Pinpoint the cell where the given text exists, returning its (X, Y) midpoint coordinate. 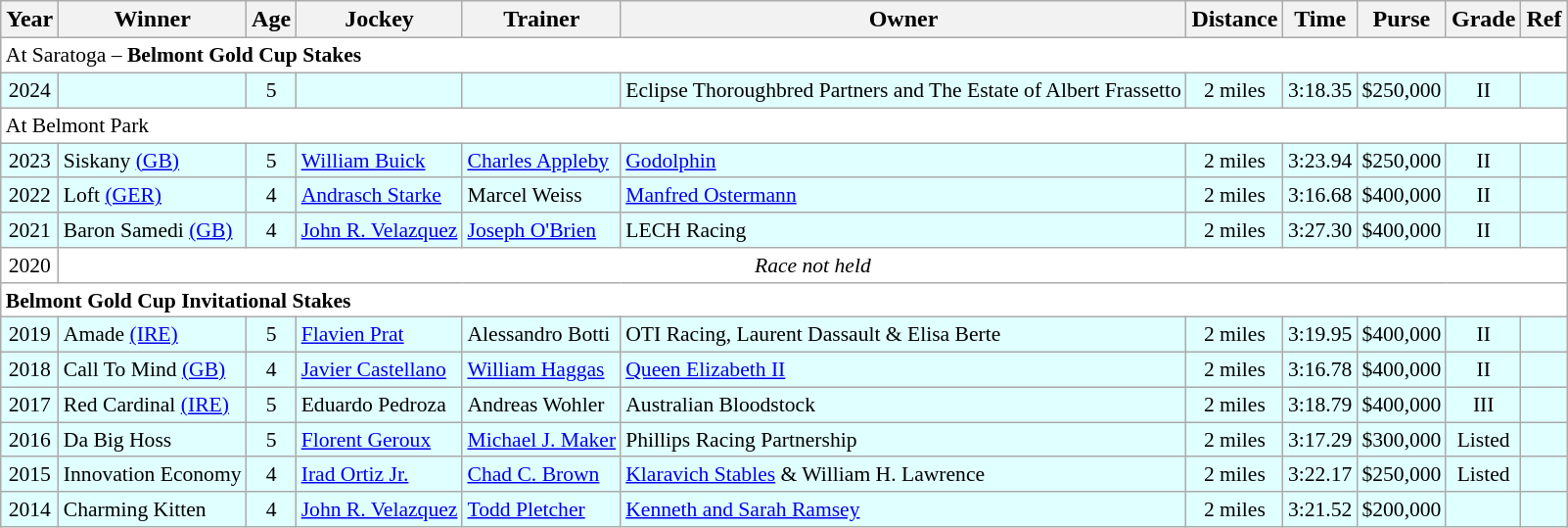
2014 (29, 509)
Irad Ortiz Jr. (380, 474)
Florent Geroux (380, 440)
Eduardo Pedroza (380, 405)
Marcel Weiss (541, 195)
Distance (1235, 20)
Time (1319, 20)
2017 (29, 405)
3:16.78 (1319, 369)
Age (272, 20)
3:16.68 (1319, 195)
Winner (153, 20)
3:23.94 (1319, 161)
Year (29, 20)
OTI Racing, Laurent Dassault & Elisa Berte (903, 335)
2023 (29, 161)
Alessandro Botti (541, 335)
Phillips Racing Partnership (903, 440)
Charming Kitten (153, 509)
Amade (IRE) (153, 335)
2018 (29, 369)
2024 (29, 90)
$200,000 (1402, 509)
Da Big Hoss (153, 440)
2021 (29, 230)
Baron Samedi (GB) (153, 230)
2020 (29, 265)
Grade (1483, 20)
Chad C. Brown (541, 474)
At Belmont Park (784, 125)
Purse (1402, 20)
Todd Pletcher (541, 509)
3:27.30 (1319, 230)
Eclipse Thoroughbred Partners and The Estate of Albert Frassetto (903, 90)
Race not held (812, 265)
Manfred Ostermann (903, 195)
Javier Castellano (380, 369)
At Saratoga – Belmont Gold Cup Stakes (784, 56)
Andrasch Starke (380, 195)
Innovation Economy (153, 474)
Trainer (541, 20)
3:19.95 (1319, 335)
2015 (29, 474)
3:17.29 (1319, 440)
Joseph O'Brien (541, 230)
2016 (29, 440)
LECH Racing (903, 230)
Klaravich Stables & William H. Lawrence (903, 474)
2022 (29, 195)
3:18.35 (1319, 90)
2019 (29, 335)
$300,000 (1402, 440)
William Buick (380, 161)
Andreas Wohler (541, 405)
William Haggas (541, 369)
Australian Bloodstock (903, 405)
Jockey (380, 20)
3:22.17 (1319, 474)
3:21.52 (1319, 509)
Queen Elizabeth II (903, 369)
Call To Mind (GB) (153, 369)
3:18.79 (1319, 405)
Siskany (GB) (153, 161)
Ref (1545, 20)
Godolphin (903, 161)
III (1483, 405)
Belmont Gold Cup Invitational Stakes (784, 300)
Michael J. Maker (541, 440)
Kenneth and Sarah Ramsey (903, 509)
Flavien Prat (380, 335)
Loft (GER) (153, 195)
Charles Appleby (541, 161)
Owner (903, 20)
Red Cardinal (IRE) (153, 405)
